Determine the [X, Y] coordinate at the center of the cell enclosing the given text.  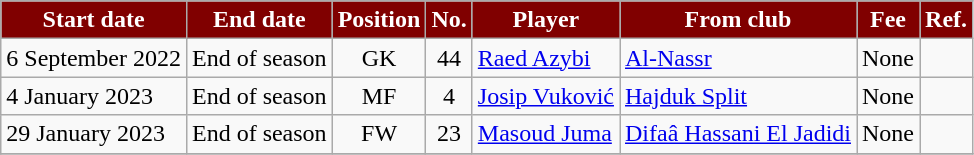
End date [259, 20]
No. [449, 20]
Masoud Juma [546, 134]
4 January 2023 [94, 96]
Al-Nassr [738, 58]
Position [379, 20]
FW [379, 134]
Player [546, 20]
23 [449, 134]
Ref. [946, 20]
Raed Azybi [546, 58]
Difaâ Hassani El Jadidi [738, 134]
4 [449, 96]
29 January 2023 [94, 134]
6 September 2022 [94, 58]
Hajduk Split [738, 96]
44 [449, 58]
From club [738, 20]
Fee [888, 20]
Josip Vuković [546, 96]
GK [379, 58]
Start date [94, 20]
MF [379, 96]
